Detect which cell encompasses the target text, then output its (x, y) center coordinate. 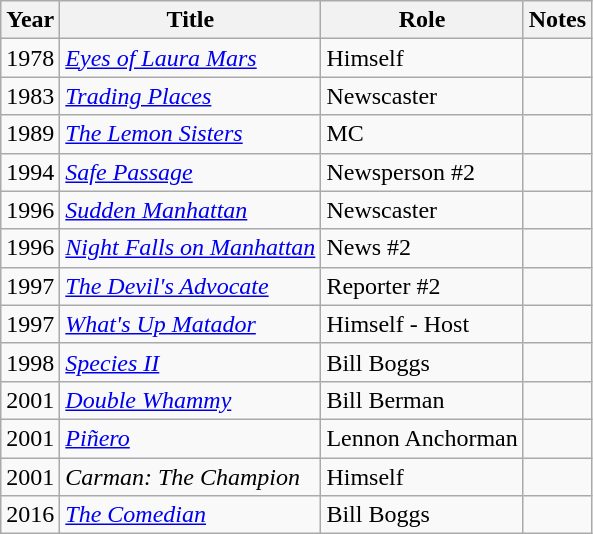
Trading Places (190, 96)
MC (422, 134)
2016 (30, 515)
Role (422, 20)
1978 (30, 58)
Himself - Host (422, 324)
Carman: The Champion (190, 477)
Double Whammy (190, 400)
Piñero (190, 438)
Night Falls on Manhattan (190, 248)
Newsperson #2 (422, 172)
The Comedian (190, 515)
Lennon Anchorman (422, 438)
Year (30, 20)
Bill Berman (422, 400)
Eyes of Laura Mars (190, 58)
News #2 (422, 248)
Title (190, 20)
The Lemon Sisters (190, 134)
1983 (30, 96)
Notes (557, 20)
1989 (30, 134)
1998 (30, 362)
What's Up Matador (190, 324)
The Devil's Advocate (190, 286)
Sudden Manhattan (190, 210)
Species II (190, 362)
1994 (30, 172)
Safe Passage (190, 172)
Reporter #2 (422, 286)
